Find where the given text appears and provide that cell's center as (X, Y) coordinate. 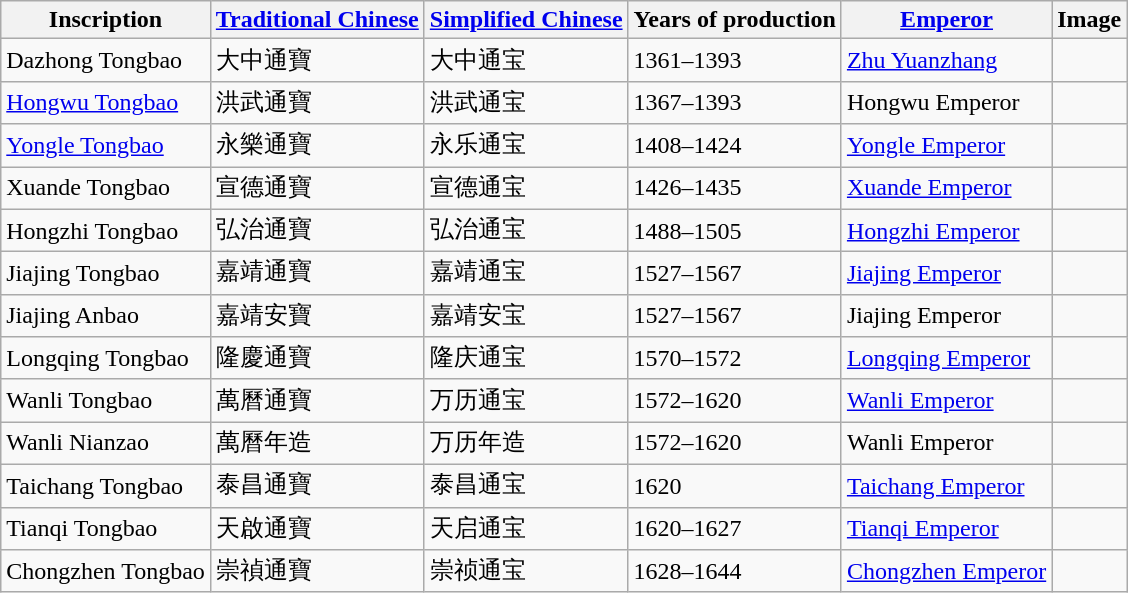
嘉靖安寶 (317, 316)
Hongzhi Emperor (946, 230)
Jiajing Tongbao (106, 274)
萬曆通寶 (317, 400)
泰昌通宝 (526, 486)
Tianqi Emperor (946, 528)
1620 (734, 486)
隆庆通宝 (526, 358)
Emperor (946, 20)
Jiajing Anbao (106, 316)
崇祯通宝 (526, 572)
Chongzhen Tongbao (106, 572)
Hongzhi Tongbao (106, 230)
嘉靖通宝 (526, 274)
大中通宝 (526, 60)
1628–1644 (734, 572)
Hongwu Emperor (946, 102)
Chongzhen Emperor (946, 572)
Longqing Tongbao (106, 358)
1408–1424 (734, 146)
大中通寶 (317, 60)
Xuande Emperor (946, 188)
Yongle Emperor (946, 146)
Taichang Emperor (946, 486)
洪武通寶 (317, 102)
Dazhong Tongbao (106, 60)
Simplified Chinese (526, 20)
洪武通宝 (526, 102)
宣德通宝 (526, 188)
Zhu Yuanzhang (946, 60)
Wanli Nianzao (106, 444)
弘治通宝 (526, 230)
Xuande Tongbao (106, 188)
隆慶通寶 (317, 358)
Image (1090, 20)
永乐通宝 (526, 146)
1620–1627 (734, 528)
1367–1393 (734, 102)
泰昌通寶 (317, 486)
Inscription (106, 20)
嘉靖通寶 (317, 274)
1361–1393 (734, 60)
1570–1572 (734, 358)
天启通宝 (526, 528)
萬曆年造 (317, 444)
Tianqi Tongbao (106, 528)
1488–1505 (734, 230)
Yongle Tongbao (106, 146)
万历年造 (526, 444)
Traditional Chinese (317, 20)
Longqing Emperor (946, 358)
弘治通寶 (317, 230)
Wanli Tongbao (106, 400)
天啟通寶 (317, 528)
万历通宝 (526, 400)
1426–1435 (734, 188)
崇禎通寶 (317, 572)
Taichang Tongbao (106, 486)
Hongwu Tongbao (106, 102)
嘉靖安宝 (526, 316)
Years of production (734, 20)
永樂通寶 (317, 146)
宣德通寶 (317, 188)
